Capture the cell that displays the provided text and extract its [x, y] central coordinate. 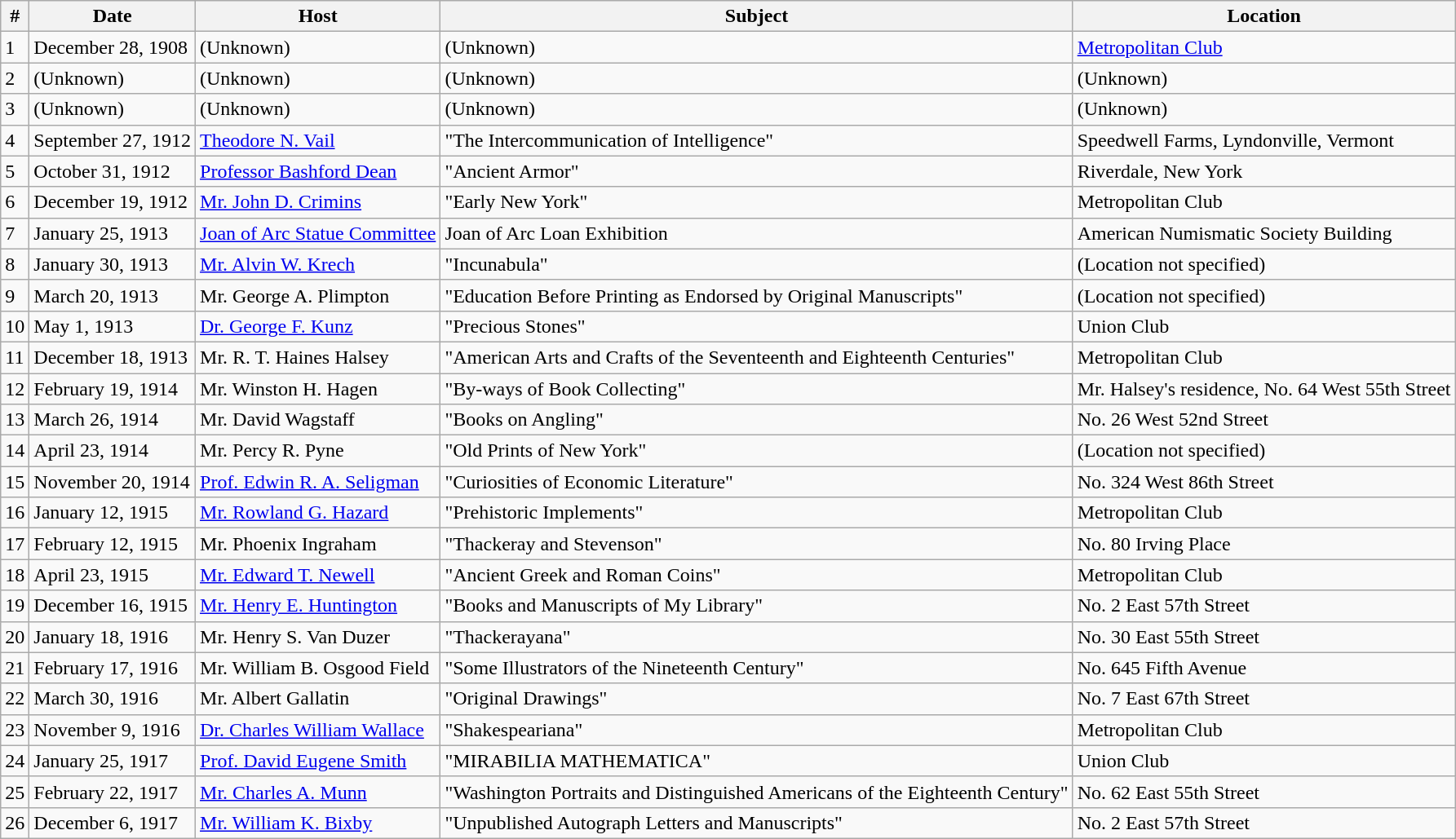
Mr. William B. Osgood Field [318, 668]
26 [15, 823]
November 20, 1914 [113, 482]
Mr. R. T. Haines Halsey [318, 357]
Mr. Henry S. Van Duzer [318, 637]
23 [15, 730]
"Education Before Printing as Endorsed by Original Manuscripts" [757, 295]
8 [15, 264]
September 27, 1912 [113, 140]
"Ancient Greek and Roman Coins" [757, 575]
Mr. George A. Plimpton [318, 295]
19 [15, 606]
Riverdale, New York [1264, 171]
April 23, 1915 [113, 575]
Prof. David Eugene Smith [318, 761]
11 [15, 357]
February 22, 1917 [113, 792]
Mr. Rowland G. Hazard [318, 513]
Theodore N. Vail [318, 140]
"By-ways of Book Collecting" [757, 389]
Mr. Alvin W. Krech [318, 264]
15 [15, 482]
Prof. Edwin R. A. Seligman [318, 482]
December 6, 1917 [113, 823]
April 23, 1914 [113, 451]
No. 645 Fifth Avenue [1264, 668]
20 [15, 637]
Host [318, 16]
Mr. Percy R. Pyne [318, 451]
Mr. David Wagstaff [318, 420]
24 [15, 761]
March 20, 1913 [113, 295]
"Books and Manuscripts of My Library" [757, 606]
22 [15, 699]
12 [15, 389]
October 31, 1912 [113, 171]
February 17, 1916 [113, 668]
No. 30 East 55th Street [1264, 637]
"Precious Stones" [757, 326]
No. 7 East 67th Street [1264, 699]
Dr. Charles William Wallace [318, 730]
7 [15, 233]
January 18, 1916 [113, 637]
Mr. Henry E. Huntington [318, 606]
November 9, 1916 [113, 730]
No. 80 Irving Place [1264, 544]
December 16, 1915 [113, 606]
Mr. Winston H. Hagen [318, 389]
"Unpublished Autograph Letters and Manuscripts" [757, 823]
"Original Drawings" [757, 699]
Mr. Phoenix Ingraham [318, 544]
Location [1264, 16]
Mr. Charles A. Munn [318, 792]
"Books on Angling" [757, 420]
16 [15, 513]
January 25, 1913 [113, 233]
"Old Prints of New York" [757, 451]
Mr. Halsey's residence, No. 64 West 55th Street [1264, 389]
6 [15, 202]
1 [15, 47]
Mr. John D. Crimins [318, 202]
"American Arts and Crafts of the Seventeenth and Eighteenth Centuries" [757, 357]
Mr. Albert Gallatin [318, 699]
No. 26 West 52nd Street [1264, 420]
9 [15, 295]
Joan of Arc Statue Committee [318, 233]
January 12, 1915 [113, 513]
Mr. Edward T. Newell [318, 575]
December 28, 1908 [113, 47]
Speedwell Farms, Lyndonville, Vermont [1264, 140]
"Thackerayana" [757, 637]
17 [15, 544]
January 25, 1917 [113, 761]
Date [113, 16]
January 30, 1913 [113, 264]
December 18, 1913 [113, 357]
Professor Bashford Dean [318, 171]
Mr. William K. Bixby [318, 823]
13 [15, 420]
25 [15, 792]
"MIRABILIA MATHEMATICA" [757, 761]
"Shakespeariana" [757, 730]
Subject [757, 16]
10 [15, 326]
"Curiosities of Economic Literature" [757, 482]
December 19, 1912 [113, 202]
3 [15, 109]
February 12, 1915 [113, 544]
4 [15, 140]
March 26, 1914 [113, 420]
Joan of Arc Loan Exhibition [757, 233]
"Ancient Armor" [757, 171]
2 [15, 78]
"Incunabula" [757, 264]
5 [15, 171]
14 [15, 451]
# [15, 16]
American Numismatic Society Building [1264, 233]
"Early New York" [757, 202]
"Prehistoric Implements" [757, 513]
"Some Illustrators of the Nineteenth Century" [757, 668]
Dr. George F. Kunz [318, 326]
May 1, 1913 [113, 326]
"Thackeray and Stevenson" [757, 544]
February 19, 1914 [113, 389]
No. 324 West 86th Street [1264, 482]
21 [15, 668]
March 30, 1916 [113, 699]
18 [15, 575]
No. 62 East 55th Street [1264, 792]
"Washington Portraits and Distinguished Americans of the Eighteenth Century" [757, 792]
"The Intercommunication of Intelligence" [757, 140]
